Find where the given text appears and provide that cell's center as (X, Y) coordinate. 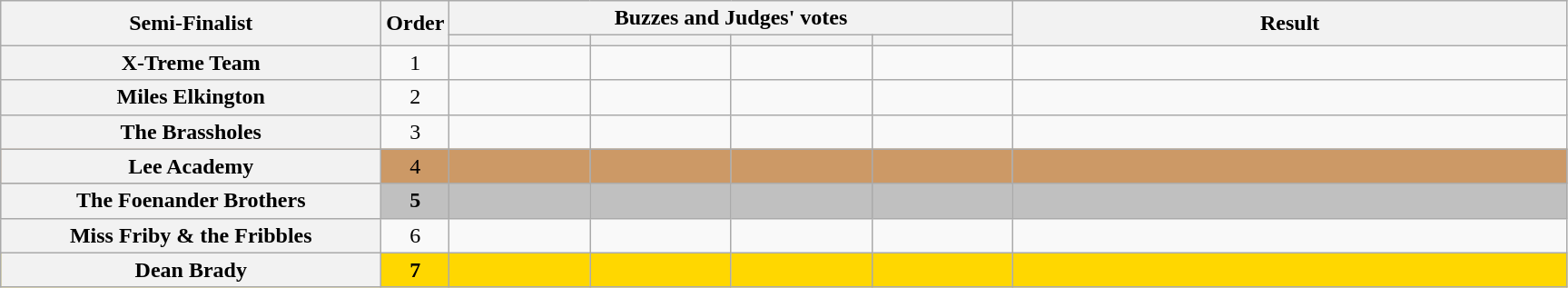
Result (1289, 24)
Buzzes and Judges' votes (731, 18)
Lee Academy (191, 166)
X-Treme Team (191, 63)
6 (416, 235)
3 (416, 132)
4 (416, 166)
Miles Elkington (191, 97)
Order (416, 24)
Dean Brady (191, 270)
The Foenander Brothers (191, 201)
The Brassholes (191, 132)
1 (416, 63)
7 (416, 270)
Semi-Finalist (191, 24)
2 (416, 97)
5 (416, 201)
Miss Friby & the Fribbles (191, 235)
